For the text-containing cell, return its midpoint in [X, Y] coordinate format. 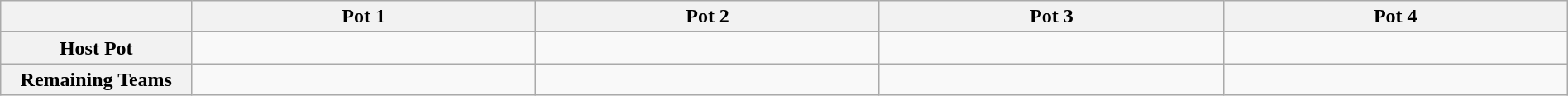
Remaining Teams [96, 79]
Pot 4 [1395, 17]
Pot 1 [364, 17]
Host Pot [96, 48]
Pot 2 [708, 17]
Pot 3 [1051, 17]
